Pinpoint the cell where the given text exists, returning its [x, y] midpoint coordinate. 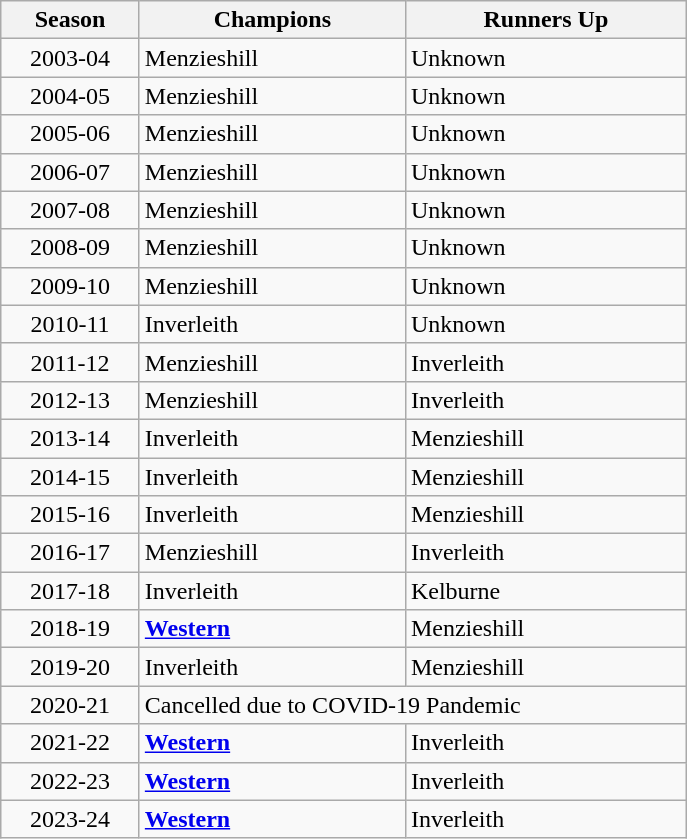
Runners Up [546, 20]
2023-24 [70, 819]
Season [70, 20]
2018-19 [70, 629]
2004-05 [70, 96]
2006-07 [70, 172]
Champions [272, 20]
2010-11 [70, 324]
2008-09 [70, 248]
2009-10 [70, 286]
2007-08 [70, 210]
2011-12 [70, 362]
2021-22 [70, 743]
2016-17 [70, 553]
Cancelled due to COVID-19 Pandemic [412, 705]
2020-21 [70, 705]
2022-23 [70, 781]
2003-04 [70, 58]
2019-20 [70, 667]
2005-06 [70, 134]
2014-15 [70, 477]
2012-13 [70, 400]
2013-14 [70, 438]
Kelburne [546, 591]
2015-16 [70, 515]
2017-18 [70, 591]
